Determine the [x, y] coordinate at the center of the cell enclosing the given text.  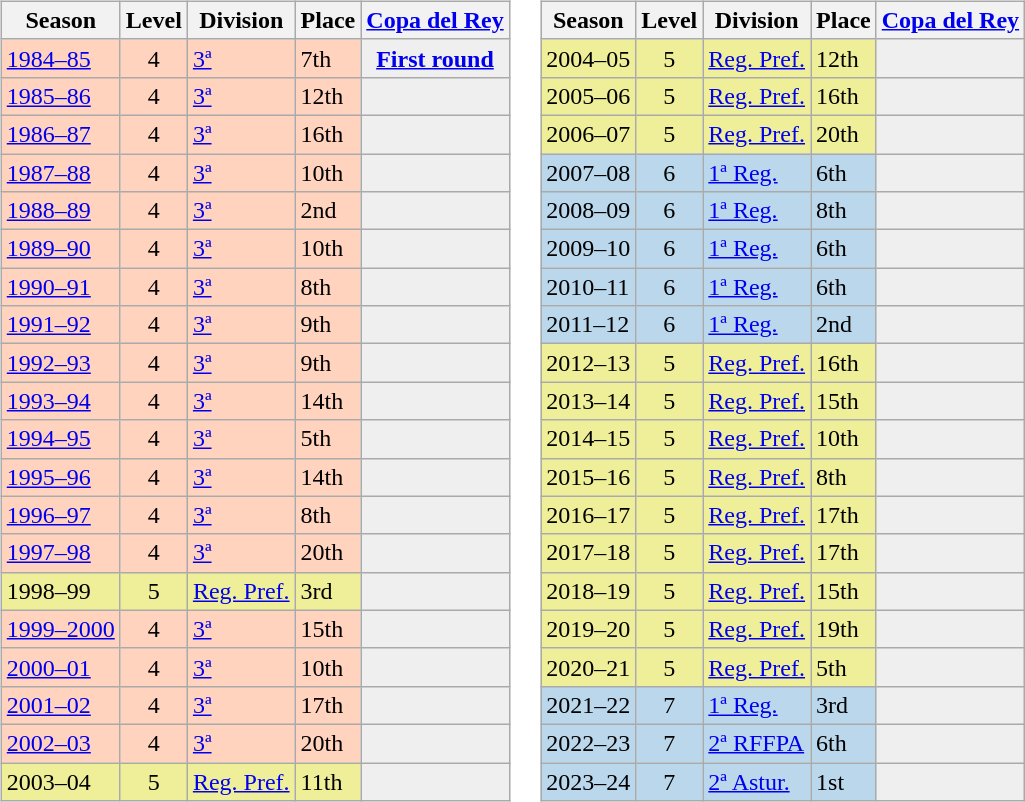
1992–93 [60, 363]
2010–11 [588, 287]
1986–87 [60, 134]
2022–23 [588, 743]
19th [844, 629]
2017–18 [588, 553]
2007–08 [588, 173]
1st [844, 781]
11th [328, 781]
2004–05 [588, 58]
2008–09 [588, 211]
2000–01 [60, 667]
1988–89 [60, 211]
2014–15 [588, 439]
1996–97 [60, 515]
1991–92 [60, 325]
2005–06 [588, 96]
1993–94 [60, 401]
2016–17 [588, 515]
2018–19 [588, 591]
2009–10 [588, 249]
2ª Astur. [757, 781]
1995–96 [60, 477]
First round [435, 58]
2012–13 [588, 363]
1984–85 [60, 58]
1998–99 [60, 591]
2020–21 [588, 667]
1997–98 [60, 553]
2021–22 [588, 705]
2006–07 [588, 134]
2023–24 [588, 781]
2002–03 [60, 743]
1999–2000 [60, 629]
2ª RFFPA [757, 743]
2019–20 [588, 629]
2013–14 [588, 401]
7th [328, 58]
2003–04 [60, 781]
1985–86 [60, 96]
1994–95 [60, 439]
2015–16 [588, 477]
1987–88 [60, 173]
1989–90 [60, 249]
1990–91 [60, 287]
2001–02 [60, 705]
2011–12 [588, 325]
